Return the (x, y) coordinate for the center point of the cell that contains the specified text.  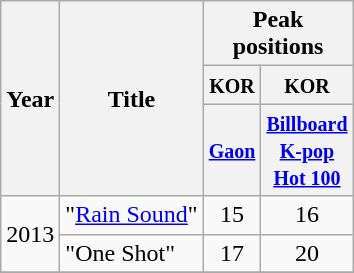
15 (232, 215)
17 (232, 253)
Billboard K-pop Hot 100 (307, 150)
Year (30, 98)
Peak positions (278, 34)
Gaon (232, 150)
"One Shot" (132, 253)
20 (307, 253)
2013 (30, 234)
16 (307, 215)
Title (132, 98)
"Rain Sound" (132, 215)
